Detect which cell encompasses the target text, then output its (x, y) center coordinate. 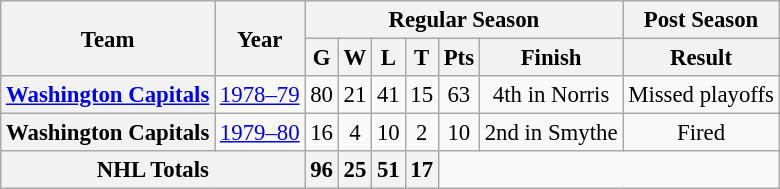
Fired (701, 133)
Year (260, 38)
1978–79 (260, 95)
25 (354, 170)
2nd in Smythe (551, 133)
G (322, 58)
Regular Season (464, 20)
Result (701, 58)
T (422, 58)
Post Season (701, 20)
15 (422, 95)
4th in Norris (551, 95)
16 (322, 133)
Team (108, 38)
80 (322, 95)
NHL Totals (153, 170)
4 (354, 133)
63 (458, 95)
1979–80 (260, 133)
2 (422, 133)
51 (388, 170)
Finish (551, 58)
Missed playoffs (701, 95)
L (388, 58)
W (354, 58)
Pts (458, 58)
21 (354, 95)
17 (422, 170)
96 (322, 170)
41 (388, 95)
